Detect which cell encompasses the target text, then output its [x, y] center coordinate. 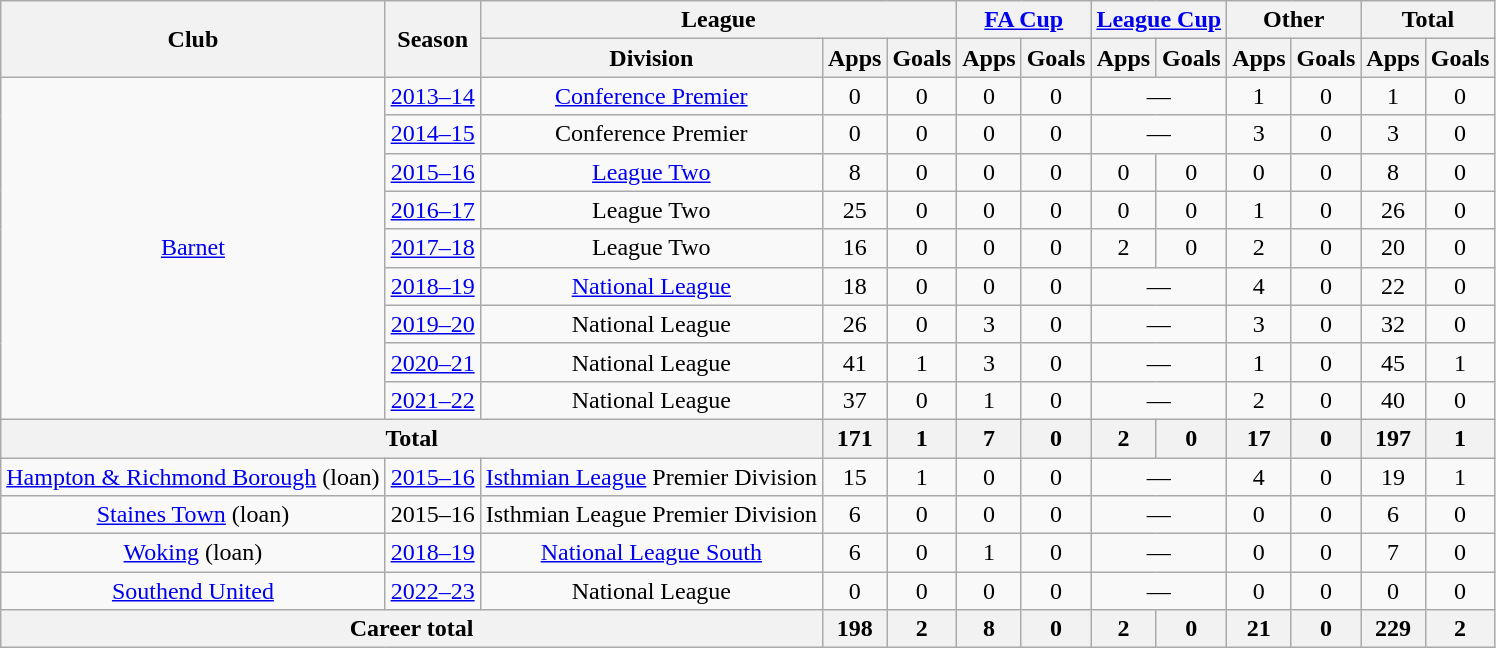
37 [854, 400]
Hampton & Richmond Borough (loan) [193, 477]
21 [1259, 629]
17 [1259, 438]
45 [1393, 362]
2014–15 [432, 134]
40 [1393, 400]
League Cup [1159, 20]
16 [854, 248]
Staines Town (loan) [193, 515]
20 [1393, 248]
FA Cup [1024, 20]
National League South [651, 553]
41 [854, 362]
Division [651, 58]
Woking (loan) [193, 553]
Barnet [193, 248]
Other [1294, 20]
15 [854, 477]
198 [854, 629]
2013–14 [432, 96]
Southend United [193, 591]
Club [193, 39]
22 [1393, 286]
2022–23 [432, 591]
32 [1393, 324]
League [718, 20]
2017–18 [432, 248]
2016–17 [432, 210]
25 [854, 210]
2020–21 [432, 362]
197 [1393, 438]
229 [1393, 629]
19 [1393, 477]
2019–20 [432, 324]
Career total [412, 629]
18 [854, 286]
2021–22 [432, 400]
171 [854, 438]
Season [432, 39]
